Identify which cell holds the provided text, then report its (X, Y) central coordinate. 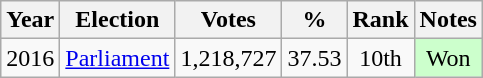
Parliament (118, 58)
1,218,727 (228, 58)
Notes (448, 20)
Won (448, 58)
Votes (228, 20)
37.53 (314, 58)
10th (380, 58)
Rank (380, 20)
Year (30, 20)
2016 (30, 58)
Election (118, 20)
% (314, 20)
